Locate the cell with the specified text and output its [X, Y] center coordinate. 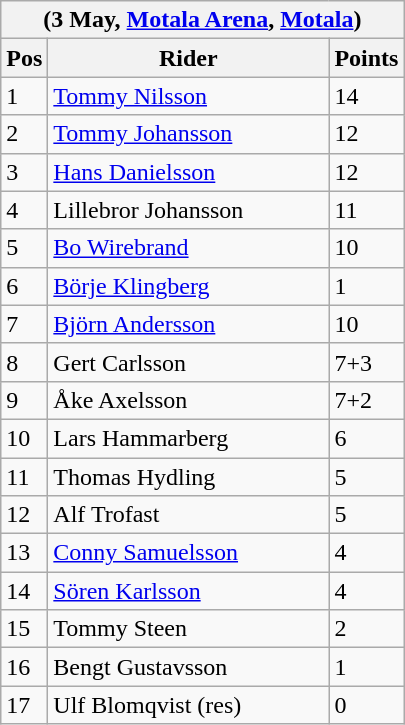
Lars Hammarberg [188, 438]
Tommy Nilsson [188, 96]
9 [24, 400]
Hans Danielsson [188, 172]
8 [24, 362]
0 [366, 705]
Points [366, 58]
3 [24, 172]
7+2 [366, 400]
15 [24, 629]
Björn Andersson [188, 324]
7+3 [366, 362]
Thomas Hydling [188, 477]
13 [24, 553]
Bo Wirebrand [188, 248]
Åke Axelsson [188, 400]
Ulf Blomqvist (res) [188, 705]
Gert Carlsson [188, 362]
Pos [24, 58]
Conny Samuelsson [188, 553]
17 [24, 705]
Sören Karlsson [188, 591]
Börje Klingberg [188, 286]
Tommy Johansson [188, 134]
Tommy Steen [188, 629]
16 [24, 667]
(3 May, Motala Arena, Motala) [202, 20]
Lillebror Johansson [188, 210]
Bengt Gustavsson [188, 667]
Rider [188, 58]
7 [24, 324]
Alf Trofast [188, 515]
